Output the (X, Y) coordinate of the center of the cell containing the given text.  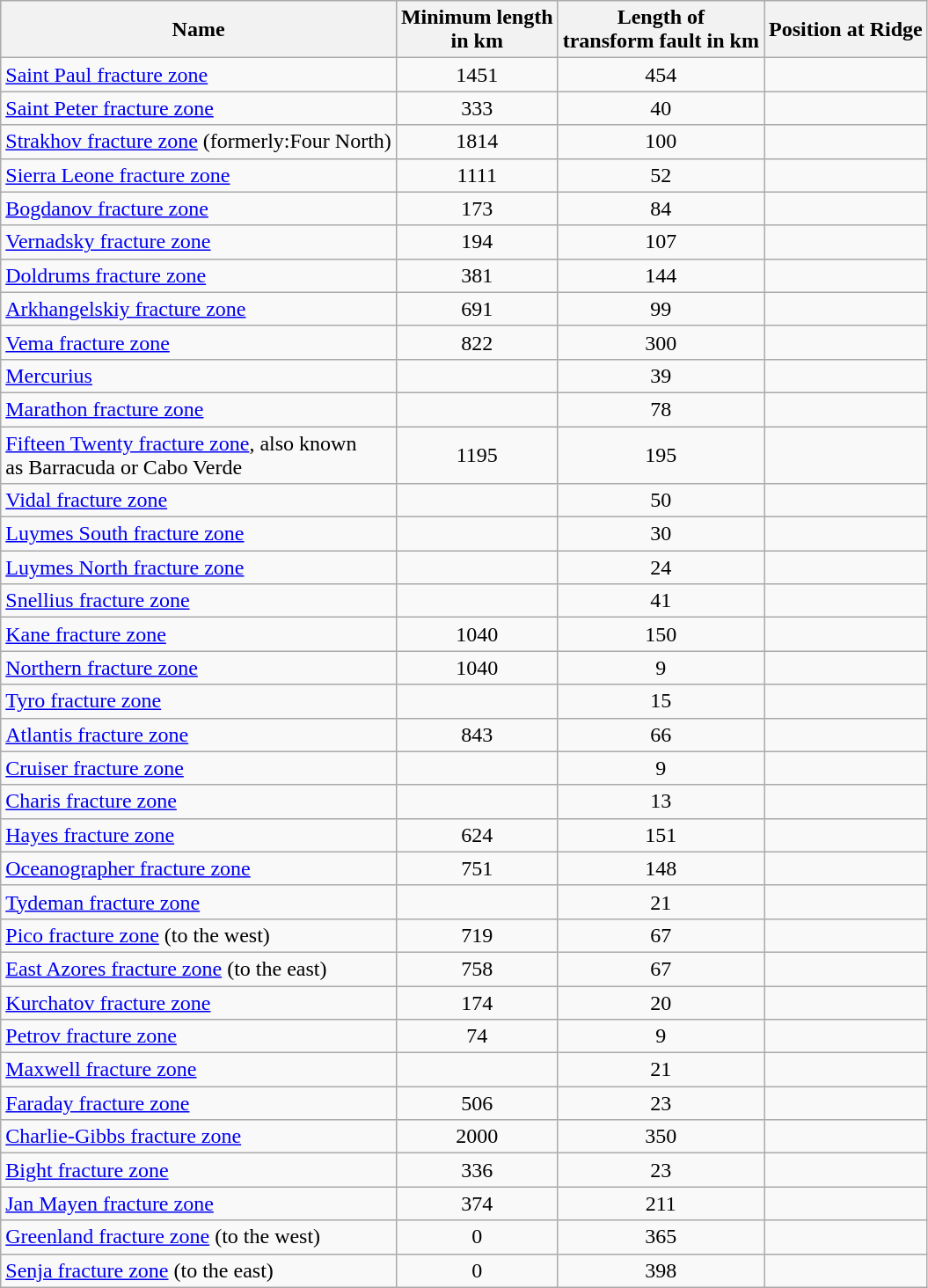
1451 (477, 75)
Jan Mayen fracture zone (199, 1204)
Strakhov fracture zone (formerly:Four North) (199, 142)
758 (477, 969)
Saint Peter fracture zone (199, 108)
2000 (477, 1137)
Arkhangelskiy fracture zone (199, 309)
148 (661, 868)
195 (661, 454)
99 (661, 309)
719 (477, 935)
381 (477, 275)
Kane fracture zone (199, 634)
Length oftransform fault in km (661, 30)
336 (477, 1170)
78 (661, 409)
454 (661, 75)
Faraday fracture zone (199, 1103)
843 (477, 735)
East Azores fracture zone (to the east) (199, 969)
Tyro fracture zone (199, 701)
Name (199, 30)
173 (477, 209)
Greenland fracture zone (to the west) (199, 1237)
Bight fracture zone (199, 1170)
350 (661, 1137)
Snellius fracture zone (199, 601)
Northern fracture zone (199, 668)
150 (661, 634)
1814 (477, 142)
151 (661, 835)
174 (477, 1002)
Petrov fracture zone (199, 1036)
Saint Paul fracture zone (199, 75)
50 (661, 501)
751 (477, 868)
211 (661, 1204)
107 (661, 242)
374 (477, 1204)
Kurchatov fracture zone (199, 1002)
15 (661, 701)
333 (477, 108)
Charlie-Gibbs fracture zone (199, 1137)
39 (661, 376)
Sierra Leone fracture zone (199, 175)
84 (661, 209)
Cruiser fracture zone (199, 768)
Senja fracture zone (to the east) (199, 1270)
822 (477, 342)
66 (661, 735)
Bogdanov fracture zone (199, 209)
194 (477, 242)
Marathon fracture zone (199, 409)
691 (477, 309)
Luymes North fracture zone (199, 567)
41 (661, 601)
624 (477, 835)
Position at Ridge (845, 30)
100 (661, 142)
24 (661, 567)
Fifteen Twenty fracture zone, also knownas Barracuda or Cabo Verde (199, 454)
300 (661, 342)
Oceanographer fracture zone (199, 868)
52 (661, 175)
398 (661, 1270)
Mercurius (199, 376)
506 (477, 1103)
Minimum lengthin km (477, 30)
1111 (477, 175)
Atlantis fracture zone (199, 735)
Pico fracture zone (to the west) (199, 935)
Vidal fracture zone (199, 501)
365 (661, 1237)
40 (661, 108)
Charis fracture zone (199, 801)
1195 (477, 454)
Vema fracture zone (199, 342)
144 (661, 275)
74 (477, 1036)
Maxwell fracture zone (199, 1070)
30 (661, 534)
Vernadsky fracture zone (199, 242)
Doldrums fracture zone (199, 275)
Hayes fracture zone (199, 835)
Tydeman fracture zone (199, 902)
20 (661, 1002)
13 (661, 801)
Luymes South fracture zone (199, 534)
